Return the (x, y) coordinate for the center point of the cell that contains the specified text.  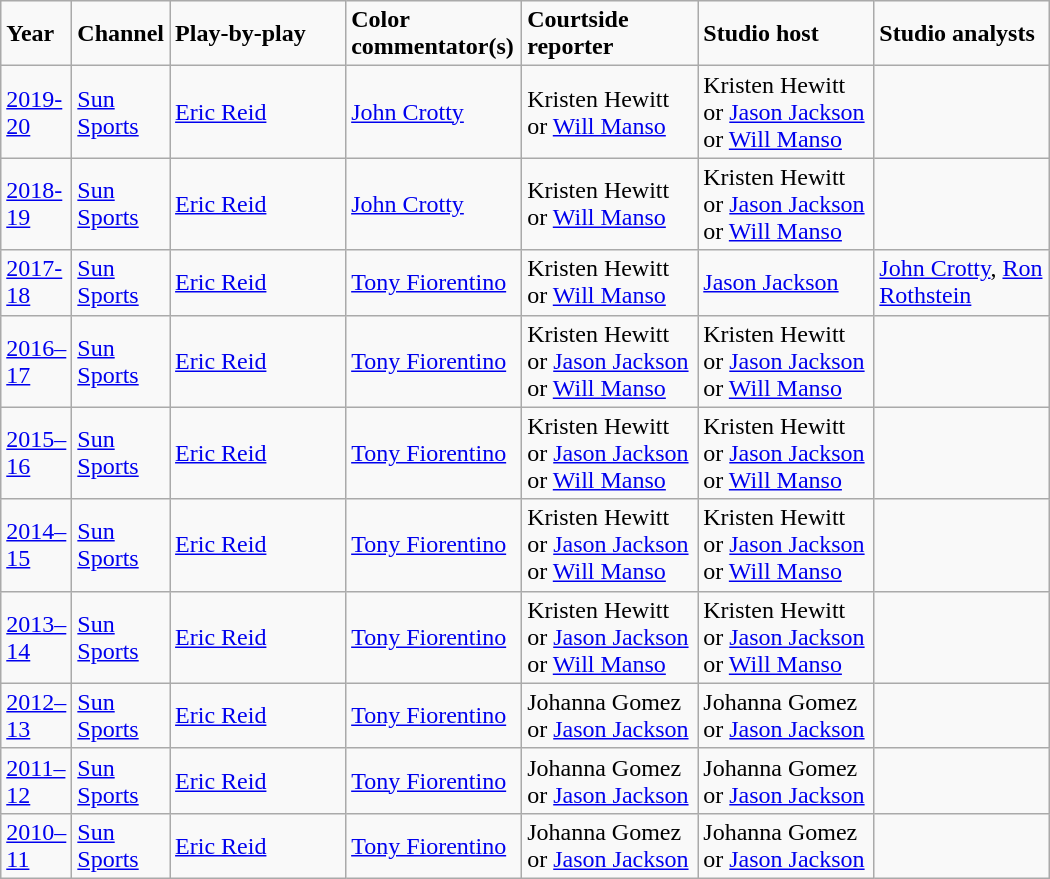
Play-by-play (258, 34)
2019-20 (36, 112)
2018-19 (36, 204)
2011–12 (36, 780)
2010–11 (36, 846)
2012–13 (36, 716)
2017-18 (36, 282)
2016–17 (36, 361)
Jason Jackson (786, 282)
2014–15 (36, 545)
John Crotty, Ron Rothstein (962, 282)
Studio analysts (962, 34)
Courtside reporter (610, 34)
Studio host (786, 34)
2015–16 (36, 453)
2013–14 (36, 637)
Color commentator(s) (434, 34)
Year (36, 34)
Channel (121, 34)
